Scan for the cell matching the given text and deliver its [X, Y] coordinate at center. 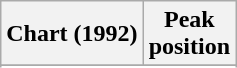
Peakposition [189, 34]
Chart (1992) [72, 34]
